Search for the cell housing the specified text and yield its (X, Y) center coordinate. 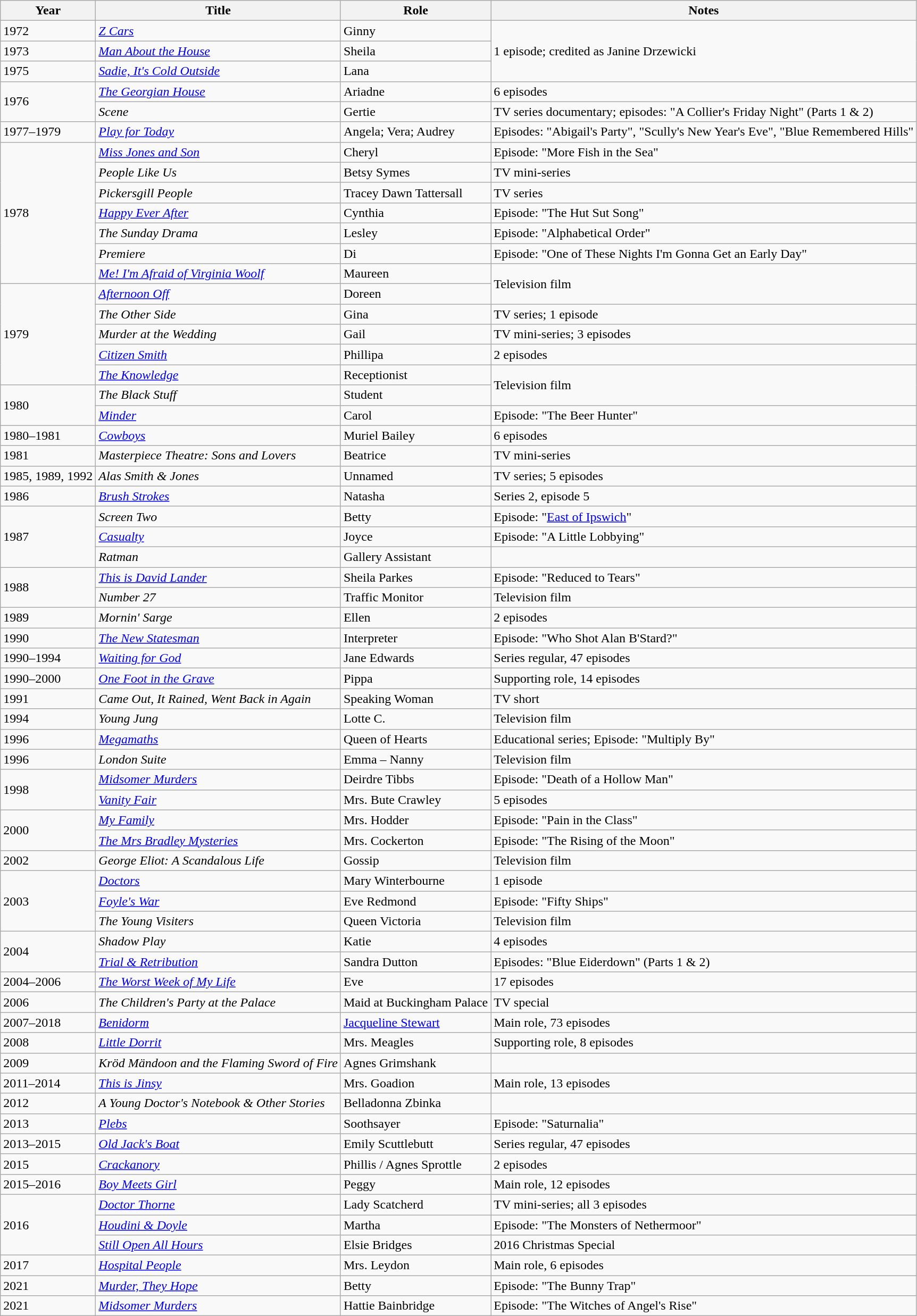
2017 (48, 1265)
Main role, 12 episodes (704, 1184)
Happy Ever After (218, 213)
Hattie Bainbridge (415, 1306)
Muriel Bailey (415, 435)
5 episodes (704, 800)
Waiting for God (218, 658)
Agnes Grimshank (415, 1063)
Gina (415, 314)
Alas Smith & Jones (218, 476)
The Knowledge (218, 375)
1987 (48, 537)
2015–2016 (48, 1184)
The Young Visiters (218, 921)
Episode: "The Rising of the Moon" (704, 840)
The Sunday Drama (218, 233)
Masterpiece Theatre: Sons and Lovers (218, 456)
Benidorm (218, 1022)
Queen Victoria (415, 921)
Carol (415, 415)
Came Out, It Rained, Went Back in Again (218, 699)
Afternoon Off (218, 294)
TV short (704, 699)
Mrs. Leydon (415, 1265)
Soothsayer (415, 1124)
Peggy (415, 1184)
Lady Scatcherd (415, 1204)
1985, 1989, 1992 (48, 476)
Premiere (218, 254)
1994 (48, 719)
Phillis / Agnes Sprottle (415, 1164)
TV series; 5 episodes (704, 476)
Hospital People (218, 1265)
Mrs. Meagles (415, 1043)
Mrs. Bute Crawley (415, 800)
2008 (48, 1043)
Eve (415, 982)
2016 Christmas Special (704, 1245)
1980 (48, 405)
Sandra Dutton (415, 962)
Joyce (415, 537)
One Foot in the Grave (218, 678)
Old Jack's Boat (218, 1144)
17 episodes (704, 982)
Main role, 73 episodes (704, 1022)
Still Open All Hours (218, 1245)
Mrs. Cockerton (415, 840)
Maureen (415, 274)
Scene (218, 112)
2004–2006 (48, 982)
The Children's Party at the Palace (218, 1002)
1998 (48, 790)
2007–2018 (48, 1022)
Episode: "The Bunny Trap" (704, 1286)
Pickersgill People (218, 192)
Pippa (415, 678)
Episode: "One of These Nights I'm Gonna Get an Early Day" (704, 254)
This is David Lander (218, 577)
Miss Jones and Son (218, 152)
Episode: "Alphabetical Order" (704, 233)
Phillipa (415, 355)
Brush Strokes (218, 496)
Kröd Mändoon and the Flaming Sword of Fire (218, 1063)
Year (48, 11)
Ginny (415, 31)
Interpreter (415, 638)
2004 (48, 952)
Lotte C. (415, 719)
Lana (415, 71)
1988 (48, 587)
Episode: "The Hut Sut Song" (704, 213)
Episode: "Saturnalia" (704, 1124)
Main role, 13 episodes (704, 1083)
Role (415, 11)
2013–2015 (48, 1144)
1981 (48, 456)
Doreen (415, 294)
2012 (48, 1103)
Episode: "Death of a Hollow Man" (704, 779)
Casualty (218, 537)
Supporting role, 14 episodes (704, 678)
Me! I'm Afraid of Virginia Woolf (218, 274)
Jane Edwards (415, 658)
Citizen Smith (218, 355)
Cowboys (218, 435)
Episodes: "Abigail's Party", "Scully's New Year's Eve", "Blue Remembered Hills" (704, 132)
1975 (48, 71)
The Mrs Bradley Mysteries (218, 840)
Beatrice (415, 456)
Episode: "The Monsters of Nethermoor" (704, 1225)
George Eliot: A Scandalous Life (218, 860)
Sheila Parkes (415, 577)
Student (415, 395)
Trial & Retribution (218, 962)
1 episode; credited as Janine Drzewicki (704, 51)
Emily Scuttlebutt (415, 1144)
Ellen (415, 618)
1989 (48, 618)
Eve Redmond (415, 901)
Gail (415, 334)
Little Dorrit (218, 1043)
Episode: "The Witches of Angel's Rise" (704, 1306)
Episode: "Fifty Ships" (704, 901)
Traffic Monitor (415, 598)
Educational series; Episode: "Multiply By" (704, 739)
4 episodes (704, 942)
Elsie Bridges (415, 1245)
1990 (48, 638)
Z Cars (218, 31)
This is Jinsy (218, 1083)
Mrs. Hodder (415, 820)
2015 (48, 1164)
Deirdre Tibbs (415, 779)
Shadow Play (218, 942)
The New Statesman (218, 638)
1991 (48, 699)
Episode: "More Fish in the Sea" (704, 152)
2011–2014 (48, 1083)
TV series; 1 episode (704, 314)
TV series (704, 192)
Main role, 6 episodes (704, 1265)
London Suite (218, 759)
1972 (48, 31)
2003 (48, 901)
People Like Us (218, 172)
2006 (48, 1002)
Sadie, It's Cold Outside (218, 71)
1990–2000 (48, 678)
2009 (48, 1063)
Speaking Woman (415, 699)
Number 27 (218, 598)
Episode: "The Beer Hunter" (704, 415)
Betsy Symes (415, 172)
Notes (704, 11)
Mornin' Sarge (218, 618)
Episode: "Pain in the Class" (704, 820)
The Georgian House (218, 91)
Title (218, 11)
Doctors (218, 881)
Tracey Dawn Tattersall (415, 192)
A Young Doctor's Notebook & Other Stories (218, 1103)
Episodes: "Blue Eiderdown" (Parts 1 & 2) (704, 962)
Murder, They Hope (218, 1286)
Belladonna Zbinka (415, 1103)
Ariadne (415, 91)
Ratman (218, 557)
Maid at Buckingham Palace (415, 1002)
The Worst Week of My Life (218, 982)
1978 (48, 213)
Crackanory (218, 1164)
Mrs. Goadion (415, 1083)
Angela; Vera; Audrey (415, 132)
Young Jung (218, 719)
TV mini-series; all 3 episodes (704, 1204)
2013 (48, 1124)
2000 (48, 830)
Di (415, 254)
Episode: "Reduced to Tears" (704, 577)
Lesley (415, 233)
Cynthia (415, 213)
Man About the House (218, 51)
1979 (48, 334)
TV series documentary; episodes: "A Collier's Friday Night" (Parts 1 & 2) (704, 112)
Natasha (415, 496)
Gossip (415, 860)
1973 (48, 51)
Gallery Assistant (415, 557)
Receptionist (415, 375)
Supporting role, 8 episodes (704, 1043)
Episode: "Who Shot Alan B'Stard?" (704, 638)
1 episode (704, 881)
Unnamed (415, 476)
1977–1979 (48, 132)
1980–1981 (48, 435)
2002 (48, 860)
Doctor Thorne (218, 1204)
Foyle's War (218, 901)
Martha (415, 1225)
1976 (48, 102)
The Other Side (218, 314)
Screen Two (218, 516)
Episode: "East of Ipswich" (704, 516)
1986 (48, 496)
The Black Stuff (218, 395)
Queen of Hearts (415, 739)
TV special (704, 1002)
Plebs (218, 1124)
Katie (415, 942)
Cheryl (415, 152)
Mary Winterbourne (415, 881)
Episode: "A Little Lobbying" (704, 537)
1990–1994 (48, 658)
Jacqueline Stewart (415, 1022)
My Family (218, 820)
2016 (48, 1225)
TV mini-series; 3 episodes (704, 334)
Minder (218, 415)
Houdini & Doyle (218, 1225)
Megamaths (218, 739)
Vanity Fair (218, 800)
Sheila (415, 51)
Emma – Nanny (415, 759)
Play for Today (218, 132)
Murder at the Wedding (218, 334)
Boy Meets Girl (218, 1184)
Gertie (415, 112)
Series 2, episode 5 (704, 496)
